Search for the cell housing the specified text and yield its (X, Y) center coordinate. 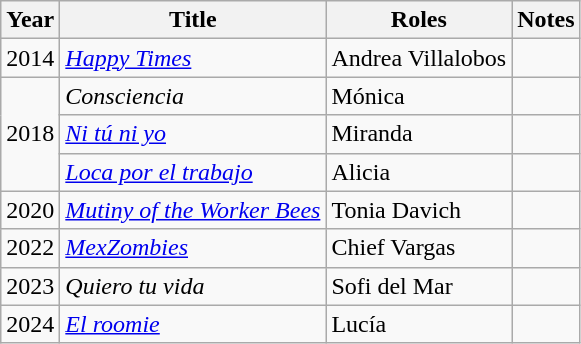
Notes (546, 20)
2024 (30, 324)
Mónica (419, 96)
2022 (30, 248)
Lucía (419, 324)
Consciencia (193, 96)
2018 (30, 134)
Ni tú ni yo (193, 134)
Miranda (419, 134)
Alicia (419, 172)
Mutiny of the Worker Bees (193, 210)
Andrea Villalobos (419, 58)
Tonia Davich (419, 210)
Year (30, 20)
Loca por el trabajo (193, 172)
Roles (419, 20)
El roomie (193, 324)
2020 (30, 210)
Quiero tu vida (193, 286)
Sofi del Mar (419, 286)
Happy Times (193, 58)
Chief Vargas (419, 248)
Title (193, 20)
2014 (30, 58)
2023 (30, 286)
MexZombies (193, 248)
